Find where the given text appears and provide that cell's center as (x, y) coordinate. 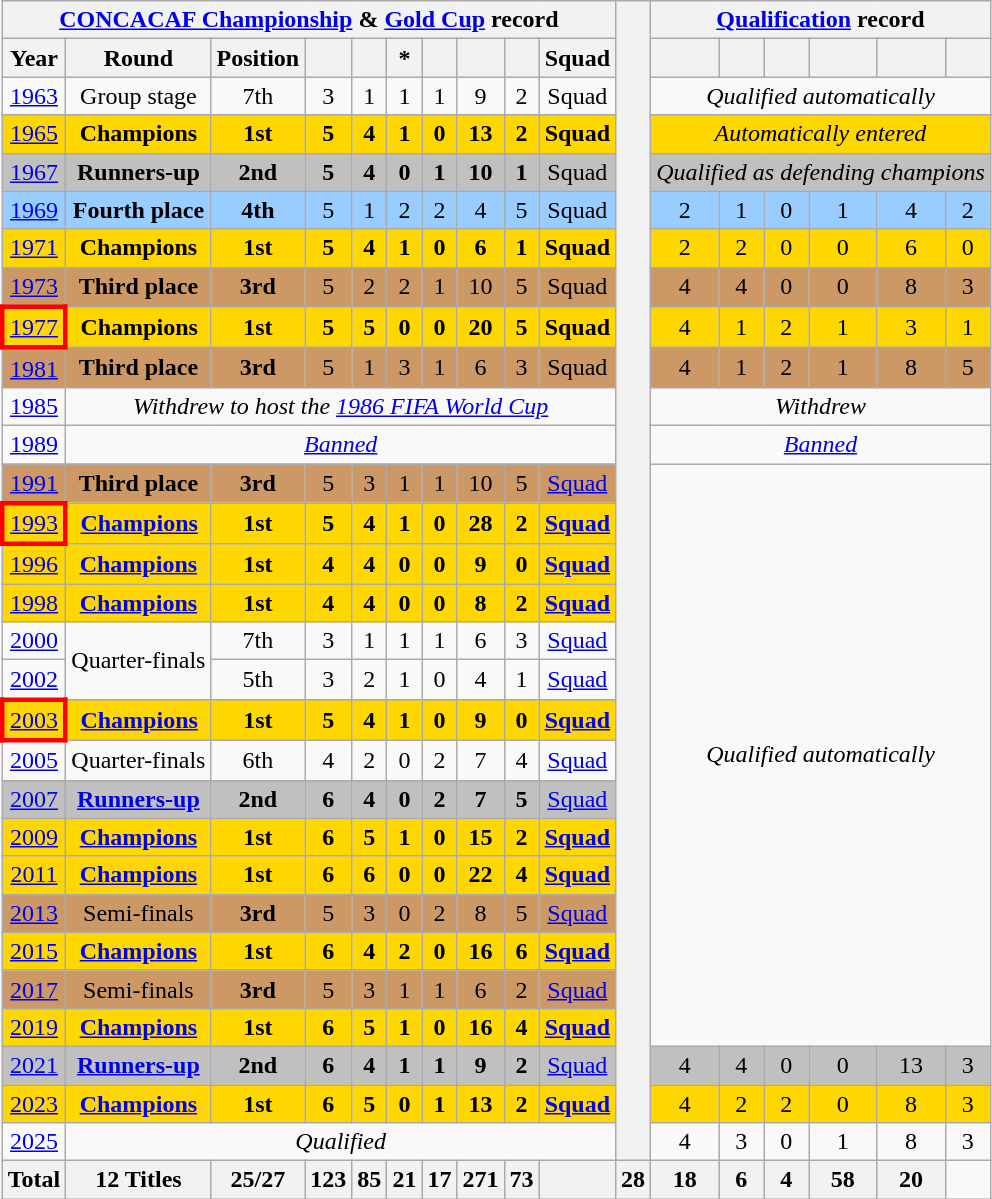
2007 (34, 799)
Withdrew to host the 1986 FIFA World Cup (341, 406)
1985 (34, 406)
2021 (34, 1065)
12 Titles (138, 1180)
1969 (34, 210)
Fourth place (138, 210)
2023 (34, 1103)
2019 (34, 1027)
1971 (34, 248)
2017 (34, 989)
271 (480, 1180)
73 (522, 1180)
2025 (34, 1142)
25/27 (258, 1180)
Group stage (138, 96)
CONCACAF Championship & Gold Cup record (308, 20)
2009 (34, 837)
1977 (34, 328)
85 (370, 1180)
2013 (34, 913)
1991 (34, 484)
1967 (34, 172)
Qualified as defending champions (821, 172)
2015 (34, 951)
1965 (34, 134)
1998 (34, 603)
22 (480, 875)
Qualified (341, 1142)
21 (404, 1180)
Position (258, 58)
2005 (34, 760)
17 (440, 1180)
2002 (34, 680)
4th (258, 210)
Qualification record (821, 20)
15 (480, 837)
1993 (34, 524)
1996 (34, 564)
Withdrew (821, 406)
6th (258, 760)
5th (258, 680)
1973 (34, 287)
1989 (34, 444)
2000 (34, 641)
18 (685, 1180)
Automatically entered (821, 134)
* (404, 58)
1963 (34, 96)
Year (34, 58)
Round (138, 58)
2011 (34, 875)
2003 (34, 720)
123 (328, 1180)
Total (34, 1180)
58 (843, 1180)
1981 (34, 368)
